Search for the cell housing the specified text and yield its (x, y) center coordinate. 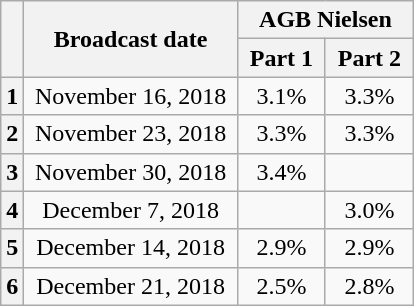
5 (12, 248)
2.5% (281, 286)
1 (12, 96)
November 23, 2018 (131, 134)
Broadcast date (131, 39)
2.8% (369, 286)
AGB Nielsen (325, 20)
2 (12, 134)
3.0% (369, 210)
3.4% (281, 172)
December 7, 2018 (131, 210)
December 14, 2018 (131, 248)
6 (12, 286)
Part 1 (281, 58)
November 16, 2018 (131, 96)
November 30, 2018 (131, 172)
December 21, 2018 (131, 286)
4 (12, 210)
Part 2 (369, 58)
3.1% (281, 96)
3 (12, 172)
